Determine the (x, y) coordinate at the center of the cell enclosing the given text.  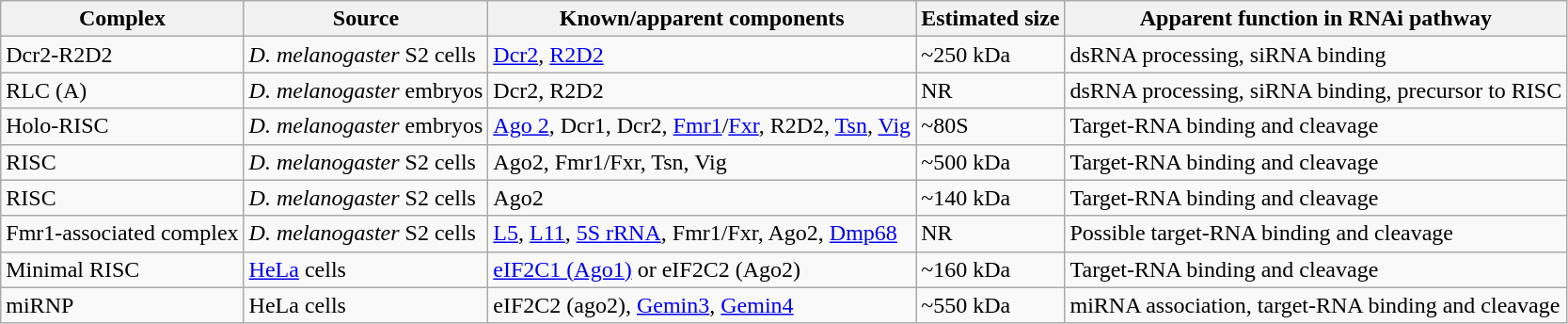
Apparent function in RNAi pathway (1316, 19)
Minimal RISC (122, 269)
Fmr1-associated complex (122, 234)
~500 kDa (990, 162)
Estimated size (990, 19)
miRNA association, target-RNA binding and cleavage (1316, 305)
dsRNA processing, siRNA binding, precursor to RISC (1316, 90)
Dcr2-R2D2 (122, 55)
Ago2, Fmr1/Fxr, Tsn, Vig (702, 162)
~550 kDa (990, 305)
L5, L11, 5S rRNA, Fmr1/Fxr, Ago2, Dmp68 (702, 234)
Possible target-RNA binding and cleavage (1316, 234)
eIF2C2 (ago2), Gemin3, Gemin4 (702, 305)
~140 kDa (990, 198)
Ago 2, Dcr1, Dcr2, Fmr1/Fxr, R2D2, Tsn, Vig (702, 126)
Source (366, 19)
Ago2 (702, 198)
~250 kDa (990, 55)
RLC (A) (122, 90)
dsRNA processing, siRNA binding (1316, 55)
miRNP (122, 305)
~160 kDa (990, 269)
Known/apparent components (702, 19)
~80S (990, 126)
Complex (122, 19)
eIF2C1 (Ago1) or eIF2C2 (Ago2) (702, 269)
Holo-RISC (122, 126)
